From the cell containing the given text, extract its center point as (x, y) coordinate. 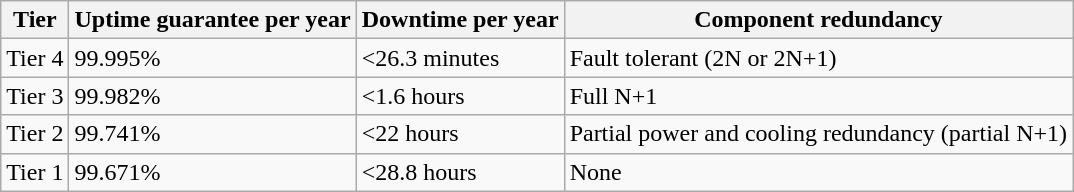
<1.6 hours (460, 96)
None (818, 172)
Fault tolerant (2N or 2N+1) (818, 58)
99.982% (212, 96)
<26.3 minutes (460, 58)
Tier (35, 20)
99.671% (212, 172)
Partial power and cooling redundancy (partial N+1) (818, 134)
Downtime per year (460, 20)
99.741% (212, 134)
<22 hours (460, 134)
Tier 1 (35, 172)
99.995% (212, 58)
Component redundancy (818, 20)
Tier 2 (35, 134)
Tier 3 (35, 96)
Uptime guarantee per year (212, 20)
<28.8 hours (460, 172)
Tier 4 (35, 58)
Full N+1 (818, 96)
